Pinpoint the cell where the given text exists, returning its [X, Y] midpoint coordinate. 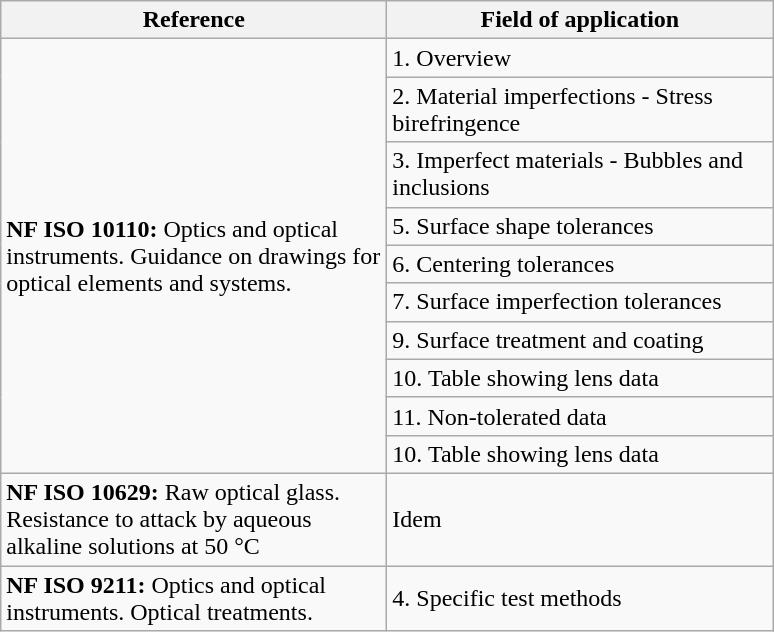
NF ISO 10110: Optics and optical instruments. Guidance on drawings for optical elements and systems. [194, 256]
2. Material imperfections - Stress birefringence [580, 110]
4. Specific test methods [580, 598]
Reference [194, 20]
NF ISO 9211: Optics and optical instruments. Optical treatments. [194, 598]
5. Surface shape tolerances [580, 226]
9. Surface treatment and coating [580, 340]
6. Centering tolerances [580, 264]
11. Non-tolerated data [580, 416]
Field of application [580, 20]
7. Surface imperfection tolerances [580, 302]
NF ISO 10629: Raw optical glass. Resistance to attack by aqueous alkaline solutions at 50 °C [194, 519]
3. Imperfect materials - Bubbles and inclusions [580, 174]
Idem [580, 519]
1. Overview [580, 58]
